Find where the given text appears and provide that cell's center as [x, y] coordinate. 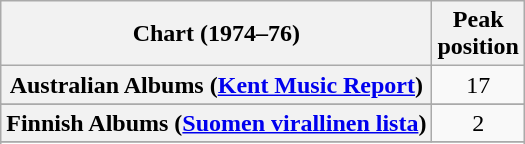
Australian Albums (Kent Music Report) [216, 85]
17 [478, 85]
Finnish Albums (Suomen virallinen lista) [216, 123]
Peak position [478, 34]
Chart (1974–76) [216, 34]
2 [478, 123]
